Extract the (X, Y) coordinate from the center of the cell holding the provided text.  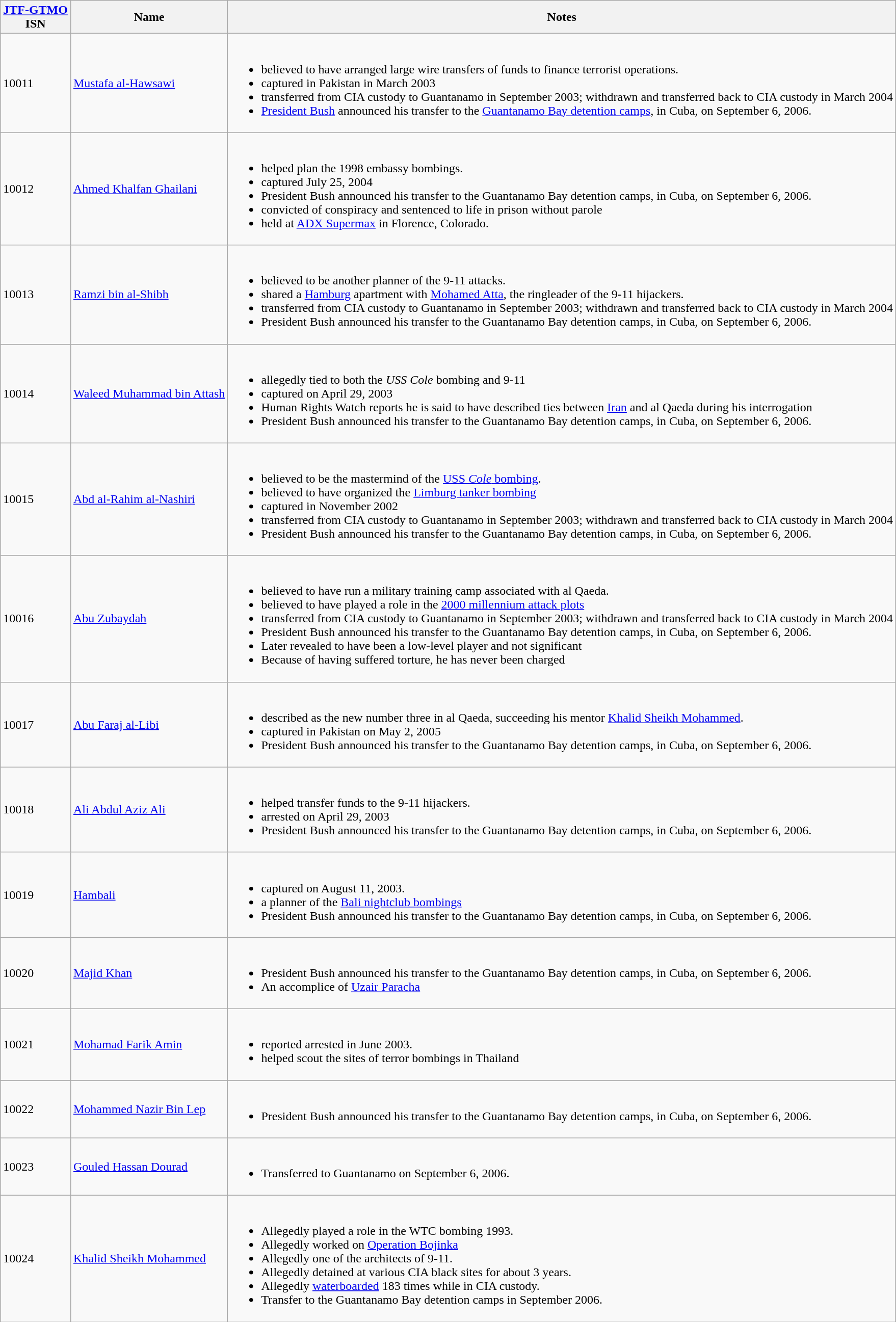
Abu Zubaydah (149, 619)
10013 (36, 295)
Abd al-Rahim al-Nashiri (149, 499)
Waleed Muhammad bin Attash (149, 393)
Mohammed Nazir Bin Lep (149, 1109)
10012 (36, 189)
President Bush announced his transfer to the Guantanamo Bay detention camps, in Cuba, on September 6, 2006. (562, 1109)
10015 (36, 499)
Ramzi bin al-Shibh (149, 295)
President Bush announced his transfer to the Guantanamo Bay detention camps, in Cuba, on September 6, 2006.An accomplice of Uzair Paracha (562, 973)
10018 (36, 809)
Majid Khan (149, 973)
reported arrested in June 2003.helped scout the sites of terror bombings in Thailand (562, 1044)
10011 (36, 83)
10021 (36, 1044)
JTF-GTMOISN (36, 17)
10024 (36, 1259)
Name (149, 17)
10016 (36, 619)
10019 (36, 895)
Gouled Hassan Dourad (149, 1167)
Ahmed Khalfan Ghailani (149, 189)
10017 (36, 725)
Mohamad Farik Amin (149, 1044)
Ali Abdul Aziz Ali (149, 809)
Notes (562, 17)
Mustafa al-Hawsawi (149, 83)
10020 (36, 973)
Hambali (149, 895)
10023 (36, 1167)
Khalid Sheikh Mohammed (149, 1259)
10022 (36, 1109)
10014 (36, 393)
Abu Faraj al-Libi (149, 725)
Transferred to Guantanamo on September 6, 2006. (562, 1167)
